Output the [x, y] coordinate of the center of the cell containing the given text.  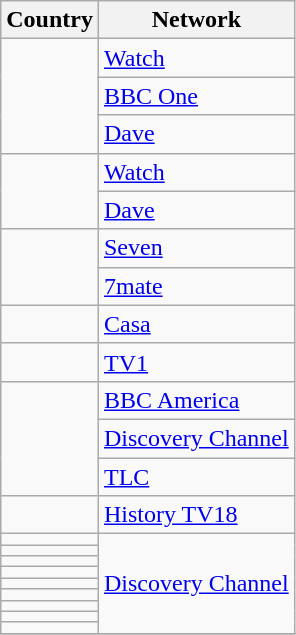
Network [196, 20]
Country [50, 20]
History TV18 [196, 515]
Casa [196, 324]
7mate [196, 286]
BBC One [196, 96]
Seven [196, 248]
TV1 [196, 362]
TLC [196, 477]
BBC America [196, 400]
